Return the (x, y) coordinate for the center point of the cell that contains the specified text.  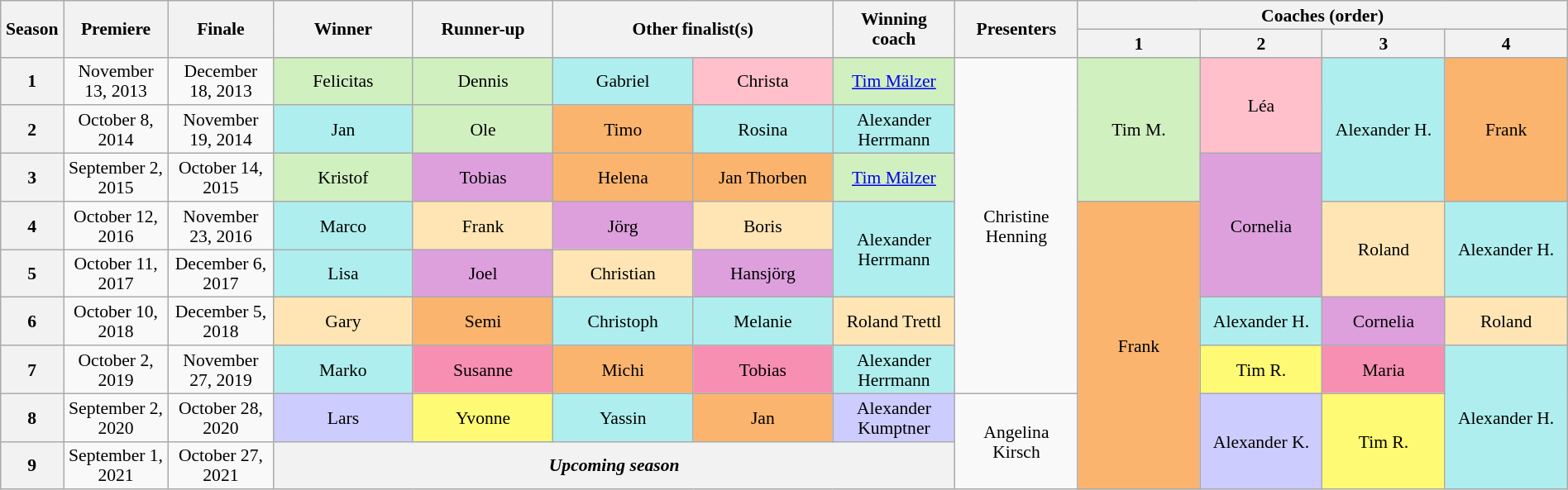
Rosina (762, 130)
Upcoming season (614, 465)
Alexander Kumptner (894, 417)
Yassin (624, 417)
Winning coach (894, 29)
December 5, 2018 (220, 321)
October 27, 2021 (220, 465)
October 28, 2020 (220, 417)
Kristof (342, 178)
Season (32, 29)
Roland Trettl (894, 321)
Lisa (342, 274)
Christine Henning (1016, 225)
Lars (342, 417)
Other finalist(s) (693, 29)
Christian (624, 274)
Léa (1261, 105)
November 13, 2013 (116, 81)
Susanne (483, 369)
Jan Thorben (762, 178)
Christoph (624, 321)
December 18, 2013 (220, 81)
October 10, 2018 (116, 321)
Finale (220, 29)
Jörg (624, 226)
9 (32, 465)
December 6, 2017 (220, 274)
Ole (483, 130)
8 (32, 417)
Hansjörg (762, 274)
Michi (624, 369)
5 (32, 274)
October 14, 2015 (220, 178)
Semi (483, 321)
7 (32, 369)
October 2, 2019 (116, 369)
Melanie (762, 321)
Premiere (116, 29)
Dennis (483, 81)
6 (32, 321)
Gabriel (624, 81)
November 23, 2016 (220, 226)
Yvonne (483, 417)
Coaches (order) (1322, 15)
Helena (624, 178)
Christa (762, 81)
Presenters (1016, 29)
Tim M. (1139, 129)
Joel (483, 274)
October 11, 2017 (116, 274)
Angelina Kirsch (1016, 441)
October 8, 2014 (116, 130)
Runner-up (483, 29)
Boris (762, 226)
November 27, 2019 (220, 369)
Maria (1384, 369)
Felicitas (342, 81)
Timo (624, 130)
September 1, 2021 (116, 465)
November 19, 2014 (220, 130)
Alexander K. (1261, 441)
Winner (342, 29)
September 2, 2015 (116, 178)
Marko (342, 369)
September 2, 2020 (116, 417)
October 12, 2016 (116, 226)
Gary (342, 321)
Marco (342, 226)
